Scan for the cell matching the given text and deliver its (x, y) coordinate at center. 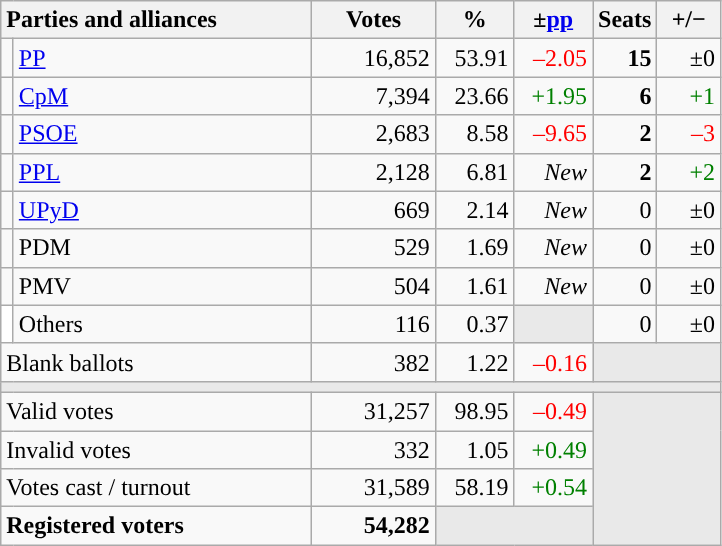
6.81 (474, 172)
669 (374, 210)
53.91 (474, 58)
54,282 (374, 526)
PDM (162, 248)
529 (374, 248)
Valid votes (156, 411)
382 (374, 362)
CpM (162, 96)
Blank ballots (156, 362)
16,852 (374, 58)
PP (162, 58)
–3 (689, 134)
Registered voters (156, 526)
1.61 (474, 286)
+0.54 (554, 488)
±pp (554, 20)
% (474, 20)
PPL (162, 172)
2,128 (374, 172)
Others (162, 324)
+/− (689, 20)
+2 (689, 172)
+1.95 (554, 96)
31,589 (374, 488)
332 (374, 449)
116 (374, 324)
–2.05 (554, 58)
PMV (162, 286)
+1 (689, 96)
–9.65 (554, 134)
8.58 (474, 134)
Votes cast / turnout (156, 488)
UPyD (162, 210)
1.05 (474, 449)
+0.49 (554, 449)
0.37 (474, 324)
–0.16 (554, 362)
1.22 (474, 362)
6 (624, 96)
98.95 (474, 411)
Invalid votes (156, 449)
7,394 (374, 96)
PSOE (162, 134)
–0.49 (554, 411)
1.69 (474, 248)
2.14 (474, 210)
15 (624, 58)
Parties and alliances (156, 20)
504 (374, 286)
31,257 (374, 411)
2,683 (374, 134)
23.66 (474, 96)
Votes (374, 20)
Seats (624, 20)
58.19 (474, 488)
